Locate the cell with the specified text and output its (x, y) center coordinate. 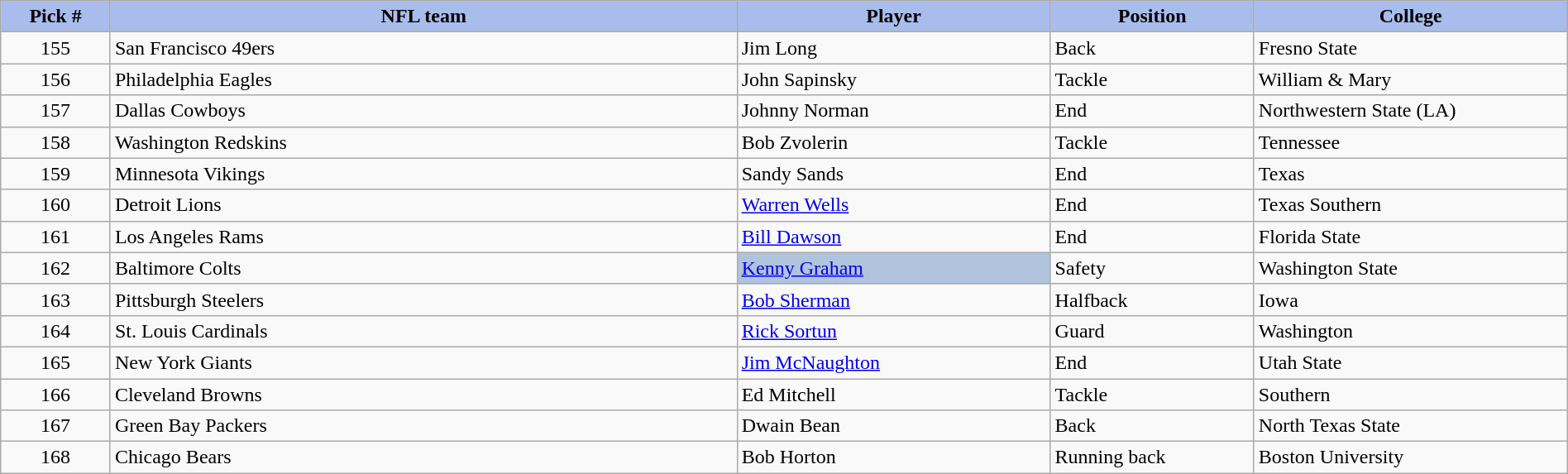
Kenny Graham (893, 268)
Texas Southern (1411, 205)
Florida State (1411, 237)
Bob Zvolerin (893, 142)
Minnesota Vikings (423, 174)
Washington (1411, 331)
Guard (1152, 331)
Texas (1411, 174)
Detroit Lions (423, 205)
Utah State (1411, 362)
168 (56, 457)
Dallas Cowboys (423, 111)
163 (56, 299)
159 (56, 174)
College (1411, 17)
161 (56, 237)
158 (56, 142)
New York Giants (423, 362)
Los Angeles Rams (423, 237)
Dwain Bean (893, 426)
160 (56, 205)
Cleveland Browns (423, 395)
John Sapinsky (893, 79)
Washington Redskins (423, 142)
Boston University (1411, 457)
Jim McNaughton (893, 362)
165 (56, 362)
156 (56, 79)
Southern (1411, 395)
Tennessee (1411, 142)
Jim Long (893, 48)
Green Bay Packers (423, 426)
162 (56, 268)
167 (56, 426)
Bill Dawson (893, 237)
Johnny Norman (893, 111)
Halfback (1152, 299)
Bob Sherman (893, 299)
Chicago Bears (423, 457)
NFL team (423, 17)
157 (56, 111)
William & Mary (1411, 79)
Pick # (56, 17)
Running back (1152, 457)
St. Louis Cardinals (423, 331)
164 (56, 331)
Player (893, 17)
Safety (1152, 268)
Ed Mitchell (893, 395)
Washington State (1411, 268)
Baltimore Colts (423, 268)
Philadelphia Eagles (423, 79)
Warren Wells (893, 205)
155 (56, 48)
Fresno State (1411, 48)
Pittsburgh Steelers (423, 299)
166 (56, 395)
San Francisco 49ers (423, 48)
Bob Horton (893, 457)
Rick Sortun (893, 331)
North Texas State (1411, 426)
Sandy Sands (893, 174)
Northwestern State (LA) (1411, 111)
Position (1152, 17)
Iowa (1411, 299)
